Determine the (x, y) coordinate at the center of the cell enclosing the given text.  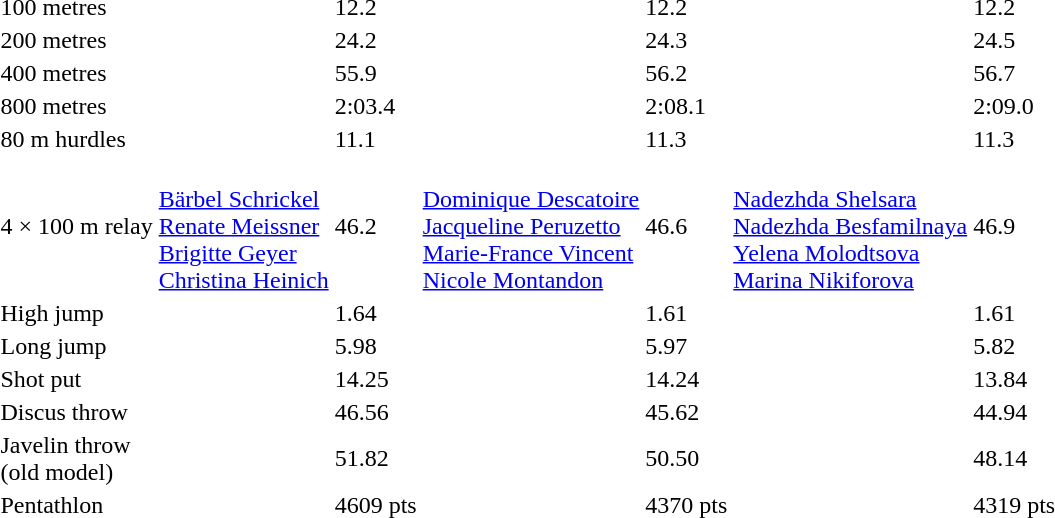
56.2 (686, 73)
11.3 (686, 139)
55.9 (376, 73)
46.2 (376, 226)
Dominique DescatoireJacqueline PeruzettoMarie-France VincentNicole Montandon (531, 226)
Nadezhda ShelsaraNadezhda BesfamilnayaYelena MolodtsovaMarina Nikiforova (850, 226)
5.98 (376, 346)
1.61 (686, 313)
1.64 (376, 313)
11.1 (376, 139)
45.62 (686, 412)
14.24 (686, 379)
2:03.4 (376, 106)
Bärbel SchrickelRenate MeissnerBrigitte GeyerChristina Heinich (244, 226)
14.25 (376, 379)
24.3 (686, 40)
50.50 (686, 458)
2:08.1 (686, 106)
46.56 (376, 412)
5.97 (686, 346)
46.6 (686, 226)
24.2 (376, 40)
51.82 (376, 458)
